Detect which cell encompasses the target text, then output its (X, Y) center coordinate. 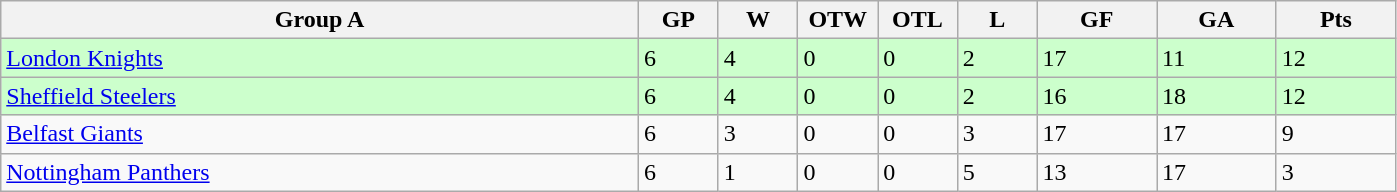
18 (1217, 96)
13 (1097, 172)
GP (678, 20)
5 (997, 172)
London Knights (320, 58)
Sheffield Steelers (320, 96)
W (758, 20)
9 (1336, 134)
1 (758, 172)
16 (1097, 96)
OTW (838, 20)
GF (1097, 20)
Belfast Giants (320, 134)
Nottingham Panthers (320, 172)
GA (1217, 20)
L (997, 20)
11 (1217, 58)
Pts (1336, 20)
OTL (918, 20)
Group A (320, 20)
